Capture the cell that displays the provided text and extract its (x, y) central coordinate. 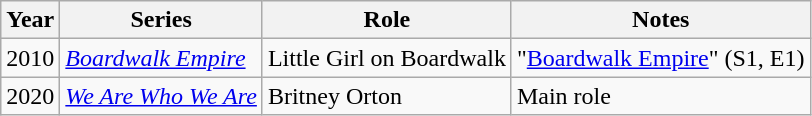
Notes (660, 20)
Little Girl on Boardwalk (386, 58)
"Boardwalk Empire" (S1, E1) (660, 58)
Boardwalk Empire (162, 58)
Role (386, 20)
Main role (660, 96)
Series (162, 20)
We Are Who We Are (162, 96)
2010 (30, 58)
Year (30, 20)
Britney Orton (386, 96)
2020 (30, 96)
